Return the (x, y) coordinate for the center point of the cell that contains the specified text.  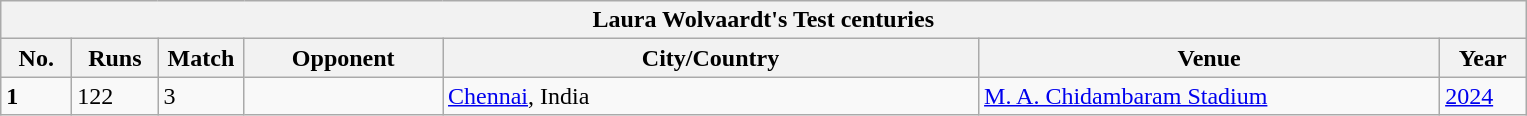
Year (1483, 58)
Opponent (344, 58)
Runs (115, 58)
1 (36, 96)
122 (115, 96)
Chennai, India (710, 96)
2024 (1483, 96)
City/Country (710, 58)
Laura Wolvaardt's Test centuries (764, 20)
M. A. Chidambaram Stadium (1210, 96)
Match (201, 58)
No. (36, 58)
Venue (1210, 58)
3 (201, 96)
